Provide the (X, Y) coordinate of the cell's center where the given text is located.  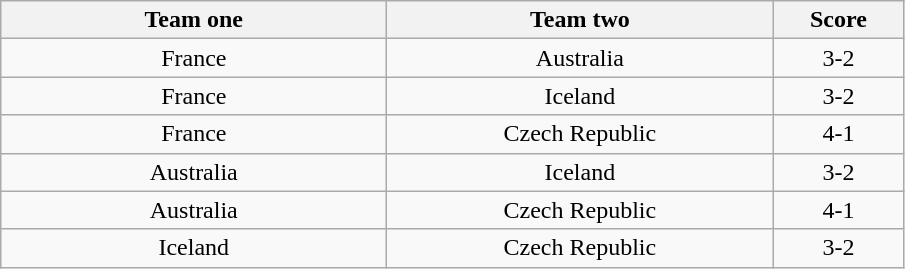
Team one (194, 20)
Score (838, 20)
Team two (580, 20)
